Capture the cell that displays the provided text and extract its [X, Y] central coordinate. 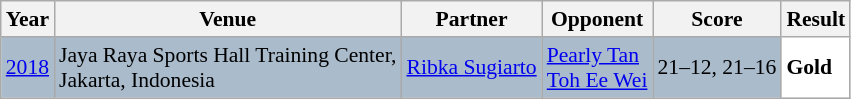
Pearly Tan Toh Ee Wei [598, 68]
Jaya Raya Sports Hall Training Center,Jakarta, Indonesia [228, 68]
Partner [471, 19]
Ribka Sugiarto [471, 68]
21–12, 21–16 [716, 68]
Gold [816, 68]
Opponent [598, 19]
2018 [28, 68]
Score [716, 19]
Result [816, 19]
Venue [228, 19]
Year [28, 19]
